Extract the (X, Y) coordinate from the center of the cell holding the provided text.  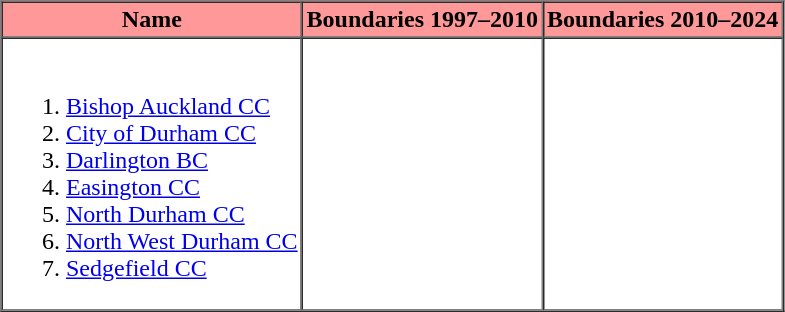
Name (152, 20)
Boundaries 2010–2024 (662, 20)
Bishop Auckland CCCity of Durham CCDarlington BCEasington CCNorth Durham CCNorth West Durham CCSedgefield CC (152, 174)
Boundaries 1997–2010 (422, 20)
